Pinpoint the cell where the given text exists, returning its (x, y) midpoint coordinate. 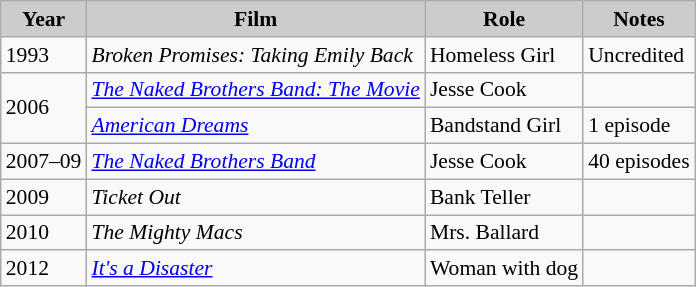
Role (504, 19)
2006 (44, 108)
Bandstand Girl (504, 126)
Broken Promises: Taking Emily Back (255, 55)
1993 (44, 55)
Bank Teller (504, 197)
2007–09 (44, 162)
Mrs. Ballard (504, 233)
2009 (44, 197)
40 episodes (638, 162)
Notes (638, 19)
Film (255, 19)
2010 (44, 233)
Ticket Out (255, 197)
The Naked Brothers Band: The Movie (255, 90)
It's a Disaster (255, 269)
1 episode (638, 126)
The Naked Brothers Band (255, 162)
2012 (44, 269)
American Dreams (255, 126)
Homeless Girl (504, 55)
Woman with dog (504, 269)
Year (44, 19)
Uncredited (638, 55)
The Mighty Macs (255, 233)
